Detect which cell encompasses the target text, then output its (X, Y) center coordinate. 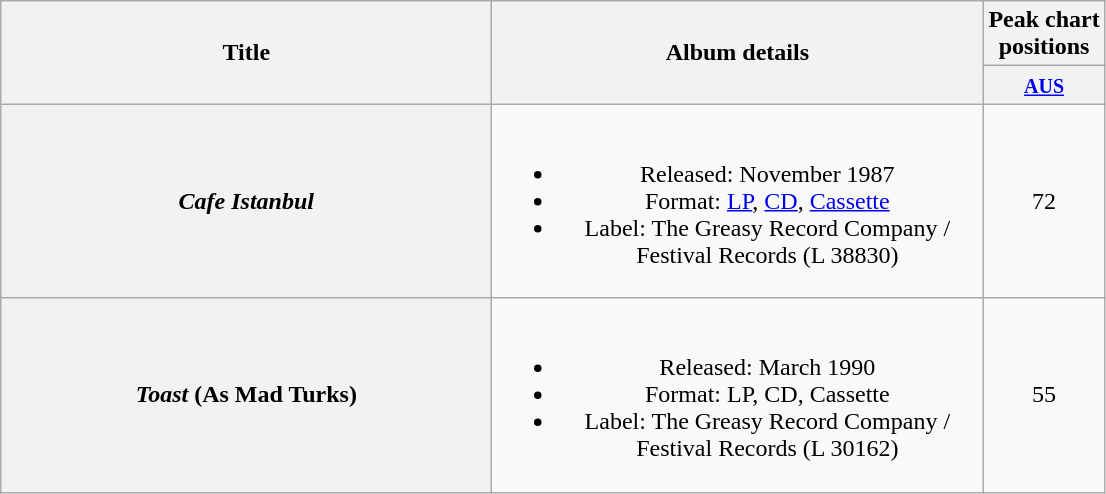
AUS (1044, 85)
Cafe Istanbul (246, 201)
Peak chartpositions (1044, 34)
Album details (738, 52)
Toast (As Mad Turks) (246, 395)
Released: November 1987Format: LP, CD, CassetteLabel: The Greasy Record Company / Festival Records (L 38830) (738, 201)
Title (246, 52)
72 (1044, 201)
55 (1044, 395)
Released: March 1990Format: LP, CD, CassetteLabel: The Greasy Record Company / Festival Records (L 30162) (738, 395)
